Determine the (x, y) coordinate at the center of the cell enclosing the given text.  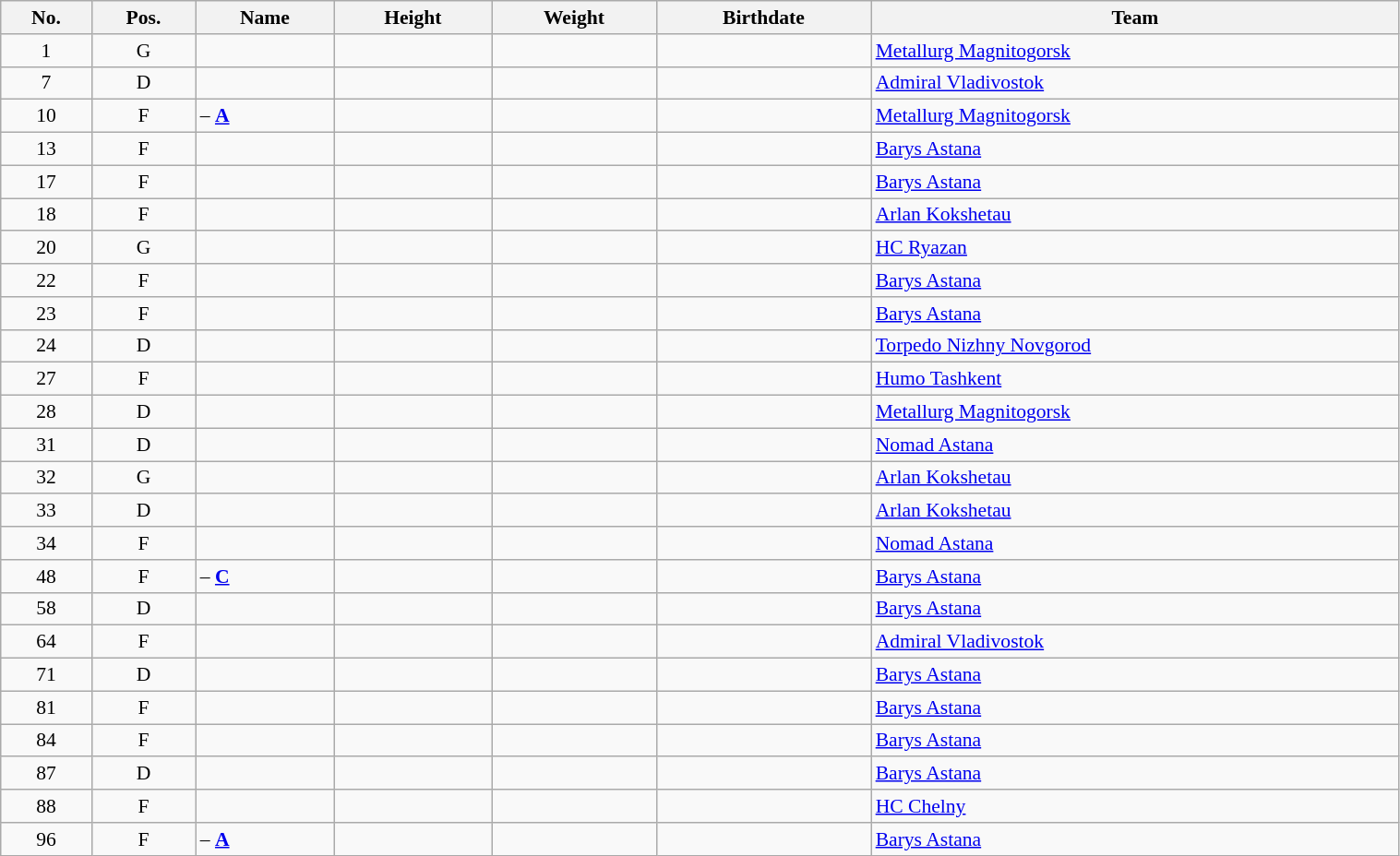
Humo Tashkent (1135, 379)
1 (46, 51)
33 (46, 511)
64 (46, 642)
Weight (574, 18)
7 (46, 83)
HC Chelny (1135, 806)
87 (46, 774)
18 (46, 215)
Torpedo Nizhny Novgorod (1135, 346)
48 (46, 577)
71 (46, 675)
HC Ryazan (1135, 248)
10 (46, 116)
Pos. (144, 18)
28 (46, 412)
34 (46, 543)
Birthdate (763, 18)
88 (46, 806)
23 (46, 314)
17 (46, 182)
– C (266, 577)
13 (46, 149)
20 (46, 248)
84 (46, 741)
58 (46, 609)
Name (266, 18)
Height (413, 18)
24 (46, 346)
32 (46, 478)
96 (46, 839)
Team (1135, 18)
22 (46, 280)
27 (46, 379)
No. (46, 18)
81 (46, 707)
31 (46, 445)
